Return the [X, Y] coordinate for the center point of the cell that contains the specified text.  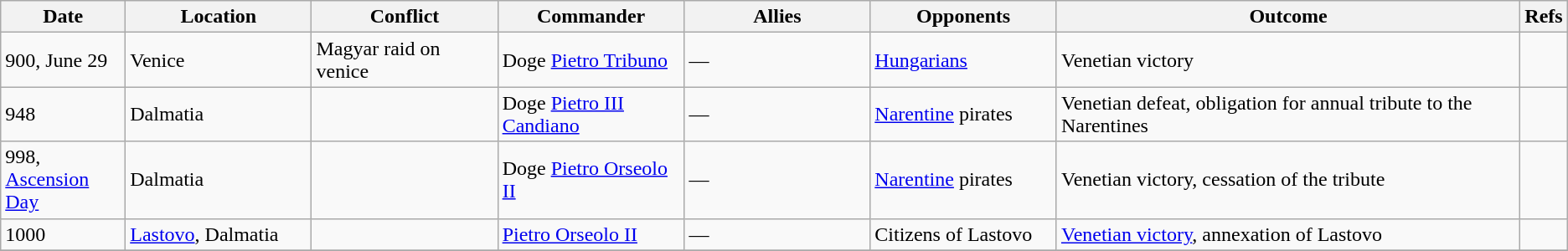
998, Ascension Day [64, 180]
Venice [219, 60]
Outcome [1288, 17]
Date [64, 17]
Refs [1544, 17]
Venetian victory, cessation of the tribute [1288, 180]
Venetian defeat, obligation for annual tribute to the Narentines [1288, 114]
Magyar raid on venice [405, 60]
Citizens of Lastovo [963, 234]
Conflict [405, 17]
900, June 29 [64, 60]
Doge Pietro Tribuno [591, 60]
Lastovo, Dalmatia [219, 234]
1000 [64, 234]
Location [219, 17]
Allies [777, 17]
948 [64, 114]
Doge Pietro Orseolo II [591, 180]
Venetian victory [1288, 60]
Commander [591, 17]
Opponents [963, 17]
Venetian victory, annexation of Lastovo [1288, 234]
Hungarians [963, 60]
Pietro Orseolo II [591, 234]
Doge Pietro III Candiano [591, 114]
